Capture the cell that displays the provided text and extract its [x, y] central coordinate. 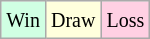
Loss [126, 20]
Win [24, 20]
Draw [72, 20]
